Search for the cell housing the specified text and yield its [X, Y] center coordinate. 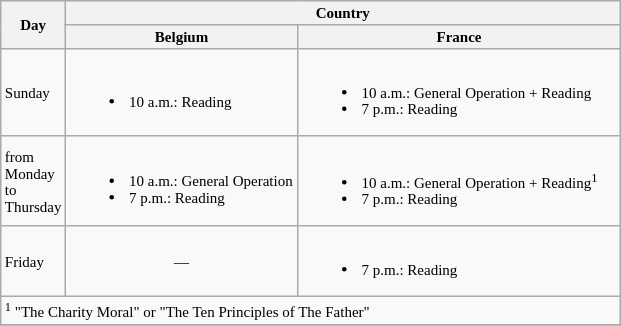
10 a.m.: General Operation + Reading17 p.m.: Reading [459, 181]
7 p.m.: Reading [459, 261]
Belgium [181, 37]
Country [342, 13]
France [459, 37]
10 a.m.: General Operation7 p.m.: Reading [181, 181]
Friday [33, 261]
1 "The Charity Moral" or "The Ten Principles of The Father" [310, 310]
Sunday [33, 92]
from Monday to Thursday [33, 181]
10 a.m.: General Operation + Reading7 p.m.: Reading [459, 92]
Day [33, 25]
10 a.m.: Reading [181, 92]
— [181, 261]
